Capture the cell that displays the provided text and extract its [X, Y] central coordinate. 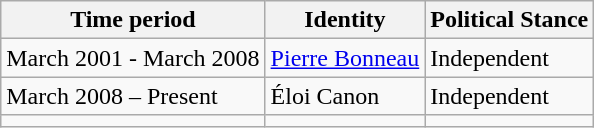
Identity [345, 20]
March 2001 - March 2008 [133, 58]
Éloi Canon [345, 96]
March 2008 – Present [133, 96]
Pierre Bonneau [345, 58]
Time period [133, 20]
Political Stance [510, 20]
